Identify which cell holds the provided text, then report its [X, Y] central coordinate. 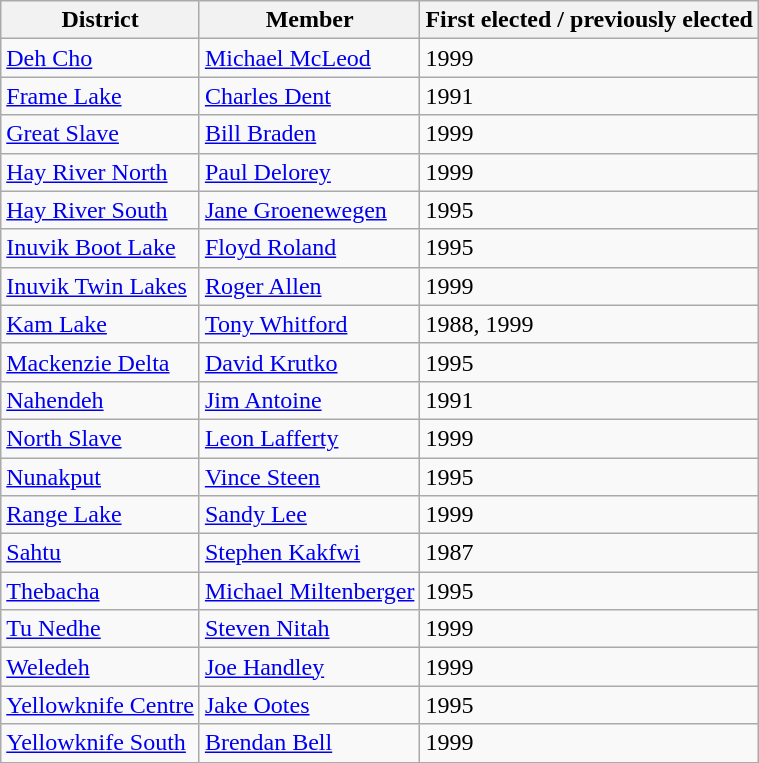
Brendan Bell [310, 743]
Kam Lake [100, 324]
Steven Nitah [310, 629]
Mackenzie Delta [100, 362]
Inuvik Twin Lakes [100, 286]
Jake Ootes [310, 705]
1988, 1999 [590, 324]
District [100, 20]
Yellowknife South [100, 743]
Leon Lafferty [310, 438]
Joe Handley [310, 667]
Jane Groenewegen [310, 210]
Yellowknife Centre [100, 705]
Michael Miltenberger [310, 591]
First elected / previously elected [590, 20]
Paul Delorey [310, 172]
Nunakput [100, 477]
Stephen Kakfwi [310, 553]
Great Slave [100, 134]
David Krutko [310, 362]
Frame Lake [100, 96]
Tony Whitford [310, 324]
Floyd Roland [310, 248]
Member [310, 20]
Jim Antoine [310, 400]
Thebacha [100, 591]
Roger Allen [310, 286]
Sahtu [100, 553]
Charles Dent [310, 96]
Hay River South [100, 210]
North Slave [100, 438]
Michael McLeod [310, 58]
Weledeh [100, 667]
Deh Cho [100, 58]
Range Lake [100, 515]
Nahendeh [100, 400]
Sandy Lee [310, 515]
Vince Steen [310, 477]
Hay River North [100, 172]
1987 [590, 553]
Tu Nedhe [100, 629]
Inuvik Boot Lake [100, 248]
Bill Braden [310, 134]
